Capture the cell that displays the provided text and extract its (x, y) central coordinate. 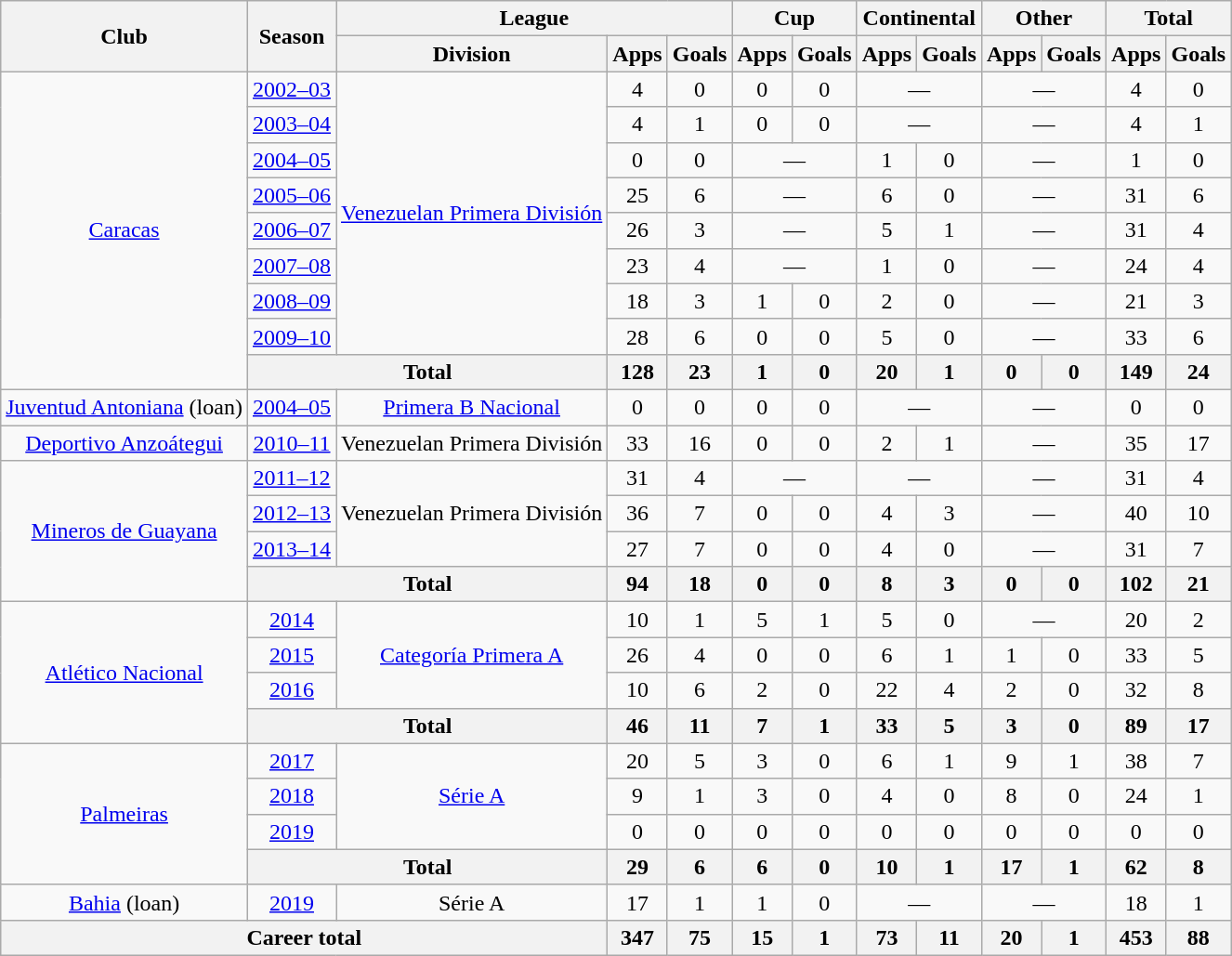
Career total (305, 937)
2014 (292, 620)
28 (637, 336)
2015 (292, 655)
15 (762, 937)
2002–03 (292, 89)
Bahia (loan) (125, 902)
32 (1136, 690)
27 (637, 549)
2016 (292, 690)
2018 (292, 796)
2017 (292, 761)
Juventud Antoniana (loan) (125, 407)
89 (1136, 726)
46 (637, 726)
75 (700, 937)
2005–06 (292, 195)
347 (637, 937)
2010–11 (292, 443)
102 (1136, 584)
38 (1136, 761)
16 (700, 443)
40 (1136, 514)
94 (637, 584)
35 (1136, 443)
453 (1136, 937)
2006–07 (292, 230)
2009–10 (292, 336)
62 (1136, 867)
73 (886, 937)
Categoría Primera A (472, 655)
Atlético Nacional (125, 673)
149 (1136, 372)
Palmeiras (125, 814)
Other (1043, 19)
29 (637, 867)
2011–12 (292, 478)
22 (886, 690)
Primera B Nacional (472, 407)
128 (637, 372)
Division (472, 54)
2013–14 (292, 549)
2003–04 (292, 124)
Cup (794, 19)
Caracas (125, 230)
Continental (919, 19)
Deportivo Anzoátegui (125, 443)
Season (292, 36)
25 (637, 195)
League (534, 19)
Club (125, 36)
2008–09 (292, 301)
88 (1199, 937)
2012–13 (292, 514)
36 (637, 514)
2007–08 (292, 266)
Mineros de Guayana (125, 531)
